Return the (X, Y) coordinate for the center point of the cell that contains the specified text.  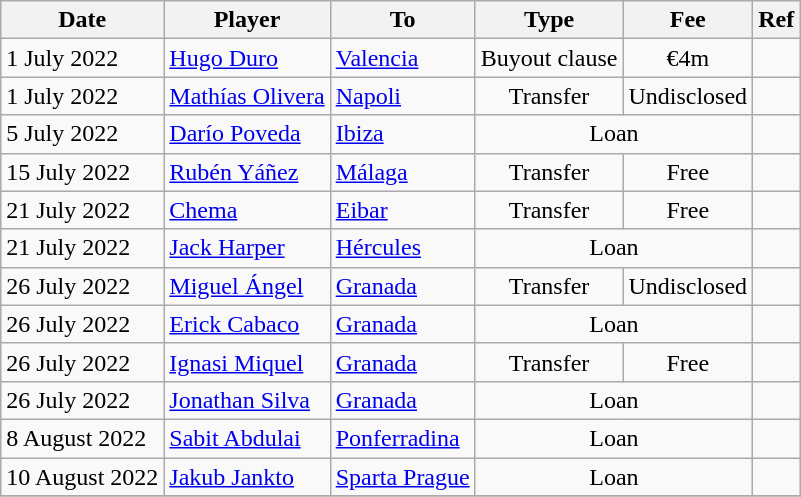
Valencia (402, 58)
Napoli (402, 96)
Eibar (402, 210)
8 August 2022 (82, 438)
Miguel Ángel (247, 286)
Hércules (402, 248)
Buyout clause (549, 58)
Jack Harper (247, 248)
Málaga (402, 172)
Erick Cabaco (247, 324)
Jonathan Silva (247, 400)
Player (247, 20)
Ponferradina (402, 438)
Sabit Abdulai (247, 438)
Ibiza (402, 134)
Mathías Olivera (247, 96)
Type (549, 20)
Jakub Jankto (247, 477)
€4m (688, 58)
Fee (688, 20)
5 July 2022 (82, 134)
Sparta Prague (402, 477)
15 July 2022 (82, 172)
Hugo Duro (247, 58)
10 August 2022 (82, 477)
Ref (776, 20)
Rubén Yáñez (247, 172)
Chema (247, 210)
Darío Poveda (247, 134)
Date (82, 20)
To (402, 20)
Ignasi Miquel (247, 362)
